Search for the cell housing the specified text and yield its (X, Y) center coordinate. 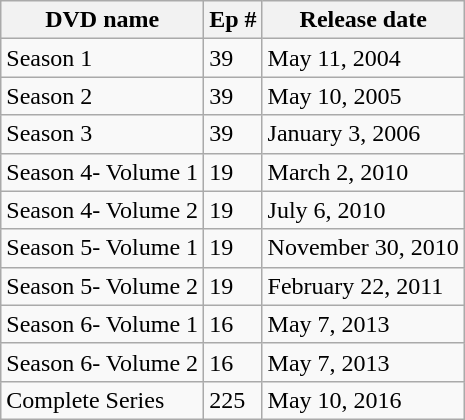
Season 4- Volume 1 (102, 172)
March 2, 2010 (363, 172)
Season 5- Volume 2 (102, 286)
Season 6- Volume 1 (102, 324)
Season 6- Volume 2 (102, 362)
May 11, 2004 (363, 58)
Season 3 (102, 134)
Season 4- Volume 2 (102, 210)
January 3, 2006 (363, 134)
225 (233, 400)
July 6, 2010 (363, 210)
Season 1 (102, 58)
Season 5- Volume 1 (102, 248)
May 10, 2005 (363, 96)
May 10, 2016 (363, 400)
Release date (363, 20)
November 30, 2010 (363, 248)
DVD name (102, 20)
February 22, 2011 (363, 286)
Ep # (233, 20)
Season 2 (102, 96)
Complete Series (102, 400)
